Determine the [X, Y] coordinate at the center of the cell enclosing the given text.  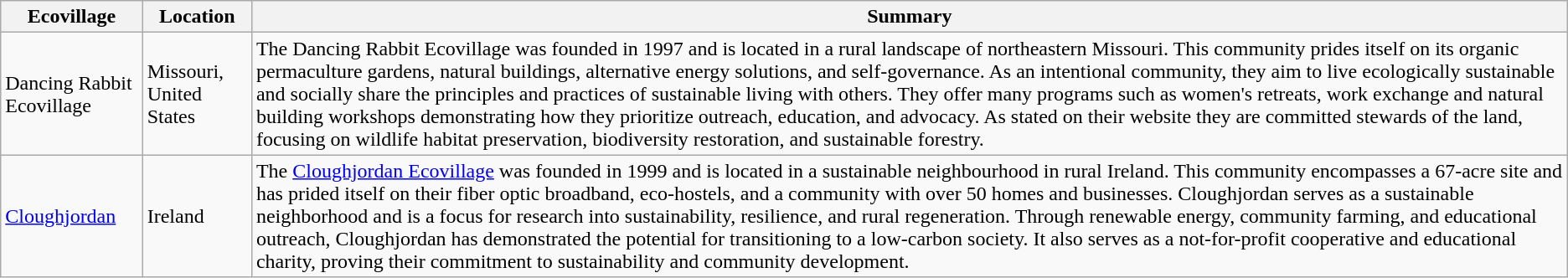
Missouri, United States [197, 94]
Summary [910, 17]
Cloughjordan [72, 216]
Dancing Rabbit Ecovillage [72, 94]
Ireland [197, 216]
Ecovillage [72, 17]
Location [197, 17]
